Extract the [x, y] coordinate from the center of the cell holding the provided text.  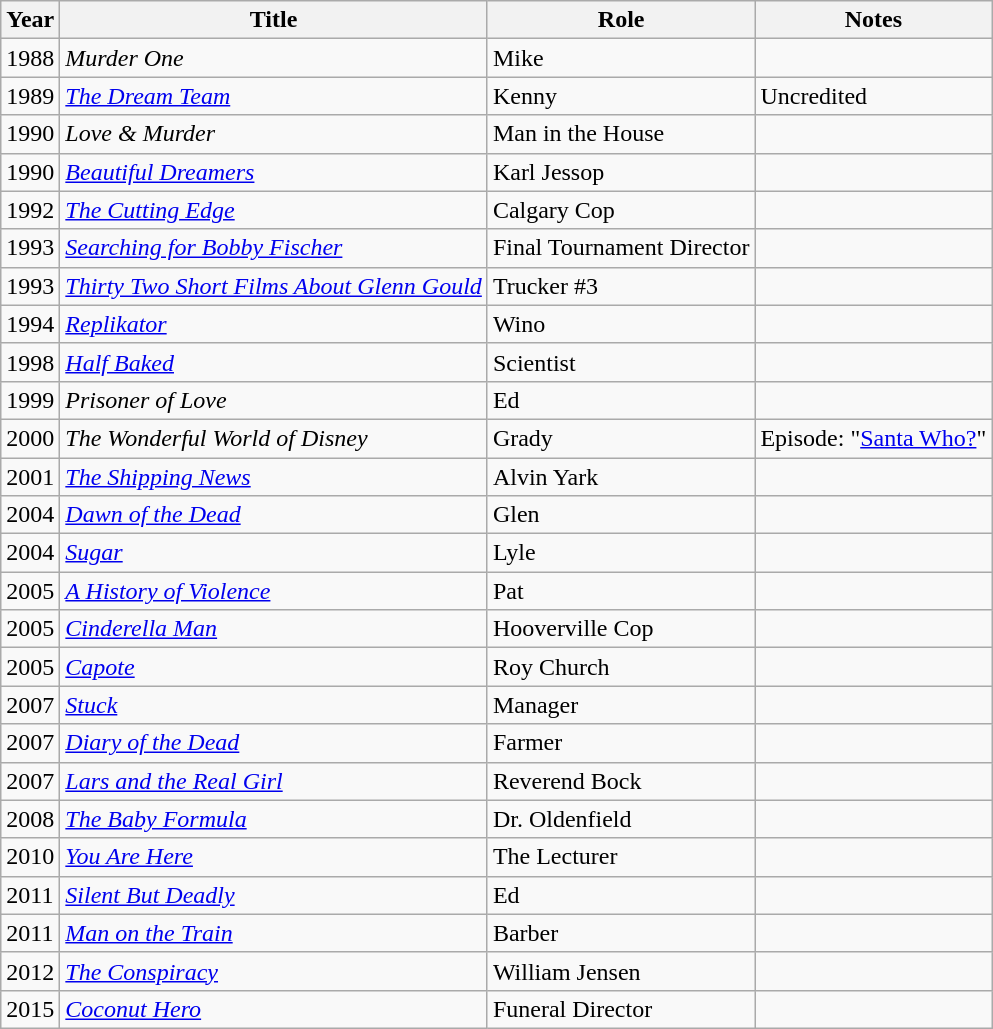
Diary of the Dead [274, 743]
Wino [621, 324]
Stuck [274, 705]
You Are Here [274, 857]
The Conspiracy [274, 971]
2000 [30, 438]
2012 [30, 971]
Scientist [621, 362]
Trucker #3 [621, 286]
Beautiful Dreamers [274, 172]
Uncredited [874, 96]
Reverend Bock [621, 781]
Funeral Director [621, 1009]
Kenny [621, 96]
The Shipping News [274, 477]
Karl Jessop [621, 172]
A History of Violence [274, 591]
Year [30, 20]
2008 [30, 819]
Episode: "Santa Who?" [874, 438]
Pat [621, 591]
Role [621, 20]
The Cutting Edge [274, 210]
The Dream Team [274, 96]
Replikator [274, 324]
Mike [621, 58]
Final Tournament Director [621, 248]
1994 [30, 324]
Lyle [621, 553]
1988 [30, 58]
Grady [621, 438]
Silent But Deadly [274, 895]
Barber [621, 933]
2001 [30, 477]
Cinderella Man [274, 629]
The Baby Formula [274, 819]
2010 [30, 857]
1992 [30, 210]
Manager [621, 705]
The Wonderful World of Disney [274, 438]
Man in the House [621, 134]
Prisoner of Love [274, 400]
Love & Murder [274, 134]
Dawn of the Dead [274, 515]
Man on the Train [274, 933]
1989 [30, 96]
Glen [621, 515]
The Lecturer [621, 857]
1998 [30, 362]
Half Baked [274, 362]
Thirty Two Short Films About Glenn Gould [274, 286]
Farmer [621, 743]
Capote [274, 667]
Hooverville Cop [621, 629]
1999 [30, 400]
Alvin Yark [621, 477]
Roy Church [621, 667]
Lars and the Real Girl [274, 781]
Notes [874, 20]
Title [274, 20]
Sugar [274, 553]
Coconut Hero [274, 1009]
William Jensen [621, 971]
Calgary Cop [621, 210]
Dr. Oldenfield [621, 819]
Murder One [274, 58]
2015 [30, 1009]
Searching for Bobby Fischer [274, 248]
